Provide the (x, y) coordinate of the cell's center where the given text is located.  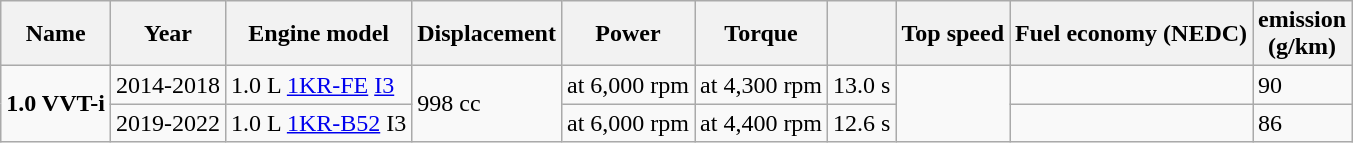
Fuel economy (NEDC) (1132, 34)
13.0 s (862, 85)
1.0 L 1KR-B52 I3 (319, 123)
emission(g/km) (1302, 34)
86 (1302, 123)
Year (168, 34)
Displacement (487, 34)
at 4,300 rpm (762, 85)
Name (56, 34)
12.6 s (862, 123)
2019-2022 (168, 123)
at 4,400 rpm (762, 123)
Power (628, 34)
1.0 VVT-i (56, 104)
998 cc (487, 104)
1.0 L 1KR-FE I3 (319, 85)
Torque (762, 34)
Top speed (953, 34)
Engine model (319, 34)
90 (1302, 85)
2014-2018 (168, 85)
